Scan for the cell matching the given text and deliver its [x, y] coordinate at center. 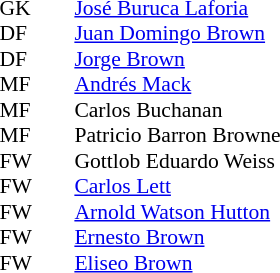
Juan Domingo Brown [177, 33]
Arnold Watson Hutton [177, 212]
Carlos Buchanan [177, 110]
Andrés Mack [177, 85]
Patricio Barron Browne [177, 135]
Jorge Brown [177, 59]
Ernesto Brown [177, 237]
Gottlob Eduardo Weiss [177, 161]
Carlos Lett [177, 187]
